Determine the [x, y] coordinate at the center of the cell enclosing the given text.  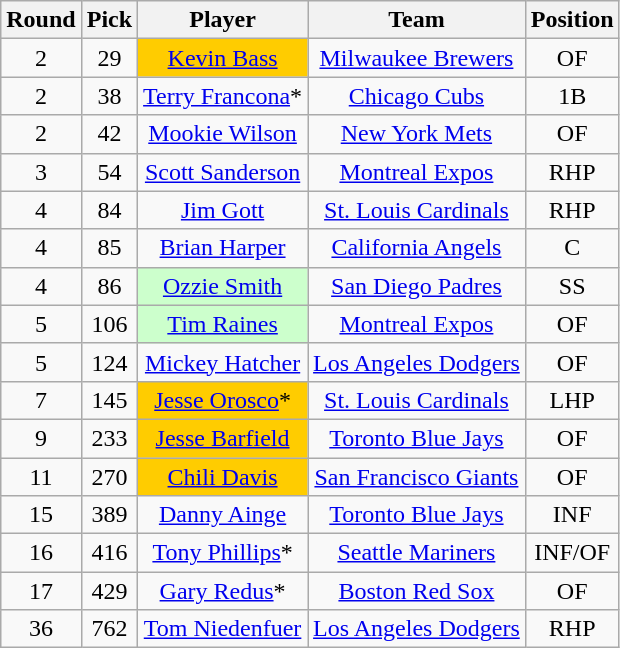
16 [41, 553]
Gary Redus* [223, 591]
Boston Red Sox [417, 591]
San Diego Padres [417, 286]
Scott Sanderson [223, 172]
INF [572, 515]
Jesse Barfield [223, 438]
Ozzie Smith [223, 286]
Jesse Orosco* [223, 400]
270 [109, 477]
7 [41, 400]
233 [109, 438]
416 [109, 553]
29 [109, 58]
106 [109, 324]
Mickey Hatcher [223, 362]
C [572, 248]
429 [109, 591]
11 [41, 477]
Chicago Cubs [417, 96]
Mookie Wilson [223, 134]
54 [109, 172]
San Francisco Giants [417, 477]
15 [41, 515]
3 [41, 172]
Terry Francona* [223, 96]
INF/OF [572, 553]
762 [109, 629]
New York Mets [417, 134]
389 [109, 515]
38 [109, 96]
Chili Davis [223, 477]
86 [109, 286]
California Angels [417, 248]
36 [41, 629]
Brian Harper [223, 248]
9 [41, 438]
17 [41, 591]
Jim Gott [223, 210]
Tom Niedenfuer [223, 629]
Player [223, 20]
84 [109, 210]
Round [41, 20]
Seattle Mariners [417, 553]
Position [572, 20]
145 [109, 400]
Danny Ainge [223, 515]
Tony Phillips* [223, 553]
Team [417, 20]
85 [109, 248]
LHP [572, 400]
1B [572, 96]
42 [109, 134]
Milwaukee Brewers [417, 58]
Pick [109, 20]
Kevin Bass [223, 58]
Tim Raines [223, 324]
SS [572, 286]
124 [109, 362]
